For the text-containing cell, return its midpoint in [x, y] coordinate format. 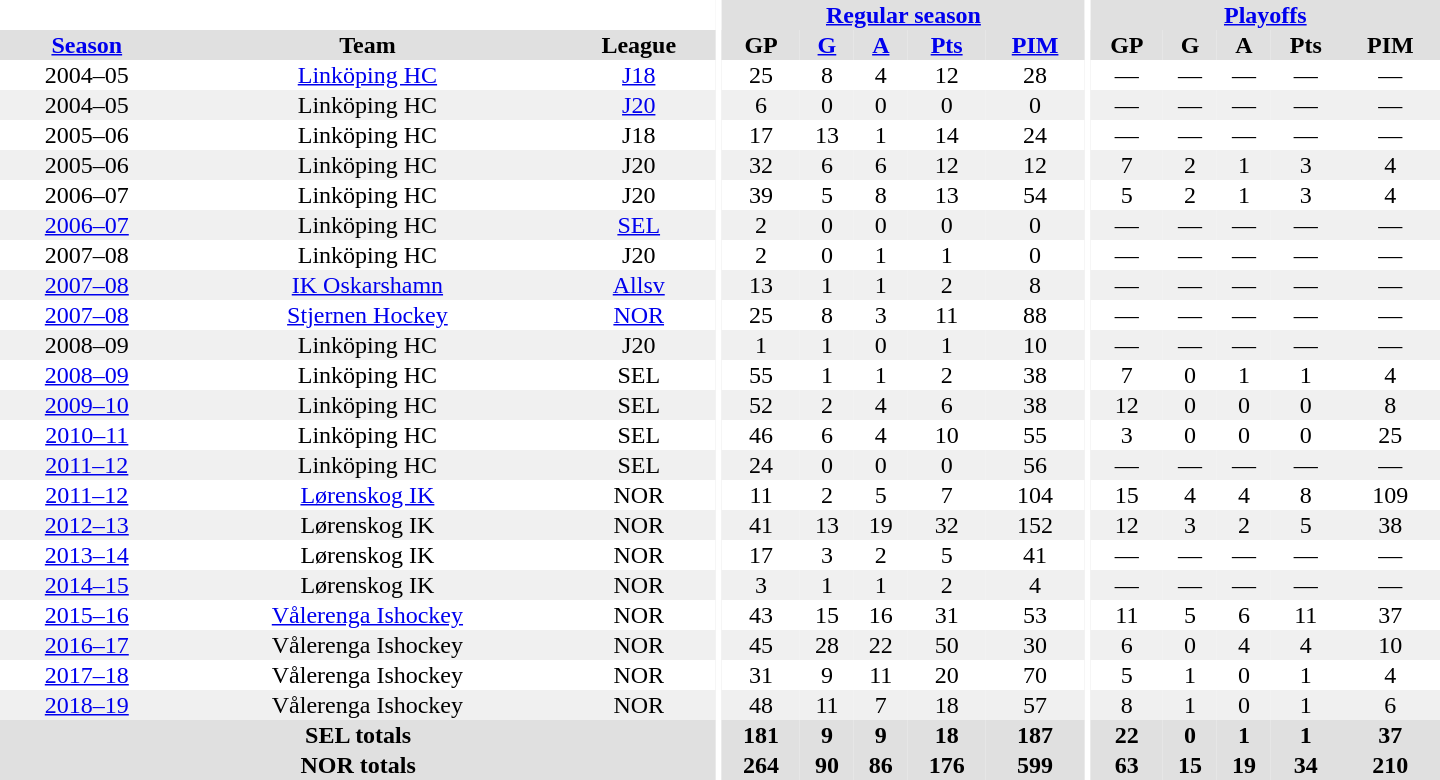
90 [827, 765]
181 [761, 735]
34 [1306, 765]
104 [1036, 495]
48 [761, 705]
30 [1036, 645]
16 [881, 615]
56 [1036, 465]
Team [368, 45]
2012–13 [87, 525]
264 [761, 765]
54 [1036, 195]
2009–10 [87, 405]
Allsv [638, 285]
53 [1036, 615]
Season [87, 45]
43 [761, 615]
70 [1036, 675]
2018–19 [87, 705]
2013–14 [87, 555]
NOR totals [358, 765]
2016–17 [87, 645]
2015–16 [87, 615]
IK Oskarshamn [368, 285]
2010–11 [87, 435]
46 [761, 435]
League [638, 45]
210 [1390, 765]
187 [1036, 735]
109 [1390, 495]
599 [1036, 765]
88 [1036, 315]
Regular season [903, 15]
2014–15 [87, 585]
57 [1036, 705]
20 [947, 675]
SEL totals [358, 735]
45 [761, 645]
Stjernen Hockey [368, 315]
52 [761, 405]
14 [947, 135]
Playoffs [1266, 15]
63 [1127, 765]
176 [947, 765]
39 [761, 195]
2017–18 [87, 675]
152 [1036, 525]
50 [947, 645]
86 [881, 765]
